Return the (x, y) coordinate for the center point of the cell that contains the specified text.  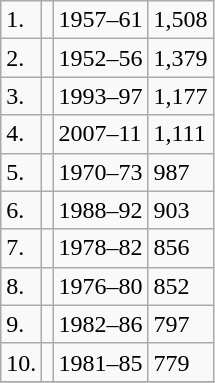
6. (22, 210)
8. (22, 286)
1982–86 (100, 324)
1957–61 (100, 20)
5. (22, 172)
1,177 (180, 96)
1993–97 (100, 96)
3. (22, 96)
1970–73 (100, 172)
903 (180, 210)
987 (180, 172)
1952–56 (100, 58)
4. (22, 134)
10. (22, 362)
1981–85 (100, 362)
856 (180, 248)
1,379 (180, 58)
7. (22, 248)
779 (180, 362)
1,508 (180, 20)
1. (22, 20)
2. (22, 58)
1978–82 (100, 248)
1976–80 (100, 286)
9. (22, 324)
852 (180, 286)
797 (180, 324)
1,111 (180, 134)
2007–11 (100, 134)
1988–92 (100, 210)
